Capture the cell that displays the provided text and extract its [x, y] central coordinate. 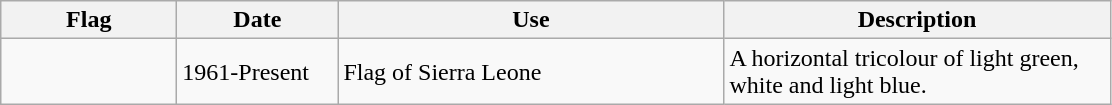
Flag [89, 20]
Description [917, 20]
A horizontal tricolour of light green, white and light blue. [917, 72]
Date [258, 20]
Flag of Sierra Leone [531, 72]
Use [531, 20]
1961-Present [258, 72]
